Provide the (X, Y) coordinate of the cell's center where the given text is located.  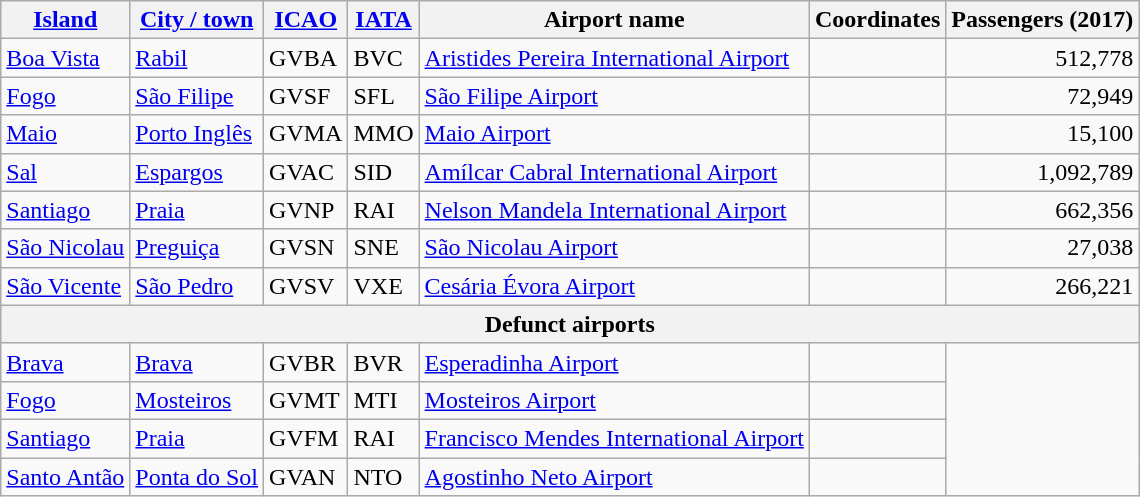
Boa Vista (66, 58)
Mosteiros Airport (614, 400)
NTO (384, 477)
GVSV (306, 286)
Ponta do Sol (197, 477)
1,092,789 (1042, 172)
27,038 (1042, 248)
512,778 (1042, 58)
Aristides Pereira International Airport (614, 58)
GVBR (306, 362)
São Nicolau (66, 248)
GVAN (306, 477)
São Filipe Airport (614, 96)
Espargos (197, 172)
Defunct airports (570, 324)
MMO (384, 134)
ICAO (306, 20)
Santo Antão (66, 477)
Island (66, 20)
Preguiça (197, 248)
Agostinho Neto Airport (614, 477)
Esperadinha Airport (614, 362)
IATA (384, 20)
São Pedro (197, 286)
GVMT (306, 400)
City / town (197, 20)
GVFM (306, 438)
GVAC (306, 172)
Francisco Mendes International Airport (614, 438)
Sal (66, 172)
Maio (66, 134)
Coordinates (877, 20)
GVNP (306, 210)
Rabil (197, 58)
MTI (384, 400)
15,100 (1042, 134)
Porto Inglês (197, 134)
SID (384, 172)
São Vicente (66, 286)
Nelson Mandela International Airport (614, 210)
Passengers (2017) (1042, 20)
GVBA (306, 58)
GVMA (306, 134)
SFL (384, 96)
BVR (384, 362)
662,356 (1042, 210)
GVSF (306, 96)
Maio Airport (614, 134)
Mosteiros (197, 400)
SNE (384, 248)
72,949 (1042, 96)
266,221 (1042, 286)
Airport name (614, 20)
GVSN (306, 248)
Cesária Évora Airport (614, 286)
VXE (384, 286)
São Filipe (197, 96)
Amílcar Cabral International Airport (614, 172)
BVC (384, 58)
São Nicolau Airport (614, 248)
